For the text-containing cell, return its midpoint in (X, Y) coordinate format. 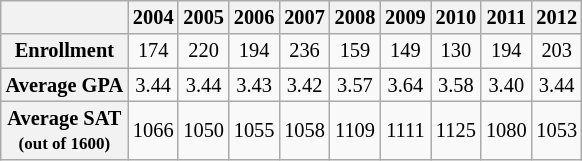
3.64 (405, 85)
149 (405, 51)
2005 (203, 18)
2008 (355, 18)
1111 (405, 131)
174 (153, 51)
220 (203, 51)
Average GPA (64, 85)
Enrollment (64, 51)
2004 (153, 18)
1055 (254, 131)
1058 (304, 131)
3.40 (506, 85)
3.58 (456, 85)
236 (304, 51)
2009 (405, 18)
1066 (153, 131)
1050 (203, 131)
2010 (456, 18)
3.42 (304, 85)
1125 (456, 131)
2007 (304, 18)
203 (556, 51)
3.57 (355, 85)
2012 (556, 18)
1053 (556, 131)
2011 (506, 18)
1080 (506, 131)
2006 (254, 18)
Average SAT(out of 1600) (64, 131)
1109 (355, 131)
3.43 (254, 85)
130 (456, 51)
159 (355, 51)
